Extract the [x, y] coordinate from the center of the cell holding the provided text.  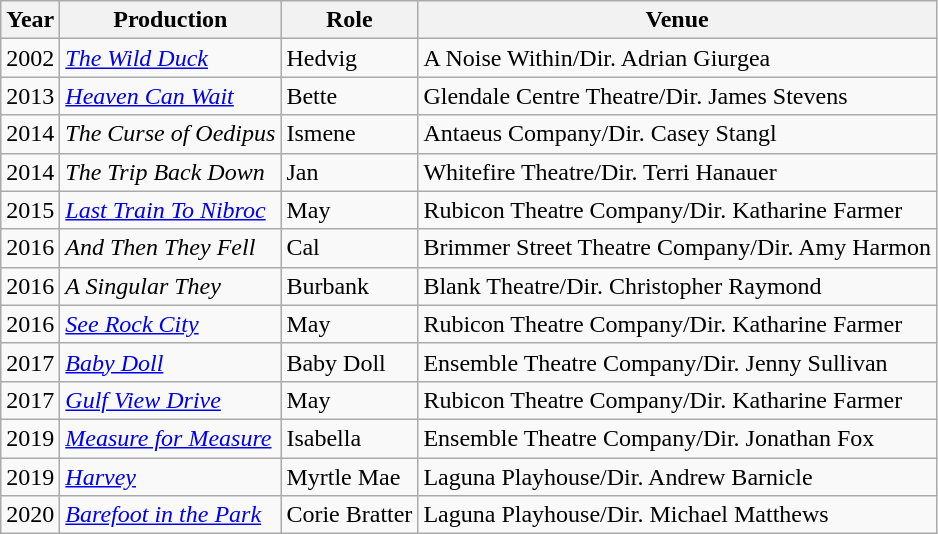
The Curse of Oedipus [170, 134]
Whitefire Theatre/Dir. Terri Hanauer [678, 172]
A Noise Within/Dir. Adrian Giurgea [678, 58]
Brimmer Street Theatre Company/Dir. Amy Harmon [678, 248]
Role [350, 20]
Ensemble Theatre Company/Dir. Jenny Sullivan [678, 362]
2013 [30, 96]
Venue [678, 20]
Hedvig [350, 58]
Production [170, 20]
The Wild Duck [170, 58]
Myrtle Mae [350, 477]
Blank Theatre/Dir. Christopher Raymond [678, 286]
Jan [350, 172]
Antaeus Company/Dir. Casey Stangl [678, 134]
Bette [350, 96]
And Then They Fell [170, 248]
Ensemble Theatre Company/Dir. Jonathan Fox [678, 438]
Corie Bratter [350, 515]
Laguna Playhouse/Dir. Andrew Barnicle [678, 477]
2015 [30, 210]
Barefoot in the Park [170, 515]
Measure for Measure [170, 438]
Gulf View Drive [170, 400]
2002 [30, 58]
Glendale Centre Theatre/Dir. James Stevens [678, 96]
Laguna Playhouse/Dir. Michael Matthews [678, 515]
Harvey [170, 477]
A Singular They [170, 286]
Ismene [350, 134]
The Trip Back Down [170, 172]
Isabella [350, 438]
Cal [350, 248]
2020 [30, 515]
Burbank [350, 286]
Heaven Can Wait [170, 96]
Last Train To Nibroc [170, 210]
Year [30, 20]
See Rock City [170, 324]
